Return [x, y] of the center of cell containing provided text 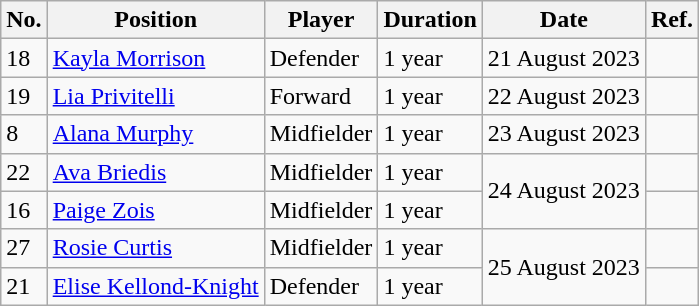
22 [24, 172]
21 [24, 286]
Forward [321, 96]
16 [24, 210]
21 August 2023 [564, 58]
27 [24, 248]
24 August 2023 [564, 191]
Rosie Curtis [156, 248]
Date [564, 20]
25 August 2023 [564, 267]
Elise Kellond-Knight [156, 286]
Paige Zois [156, 210]
23 August 2023 [564, 134]
Ref. [672, 20]
Kayla Morrison [156, 58]
19 [24, 96]
Ava Briedis [156, 172]
Duration [430, 20]
22 August 2023 [564, 96]
8 [24, 134]
No. [24, 20]
18 [24, 58]
Player [321, 20]
Position [156, 20]
Alana Murphy [156, 134]
Lia Privitelli [156, 96]
